Extract the (X, Y) coordinate from the center of the cell holding the provided text.  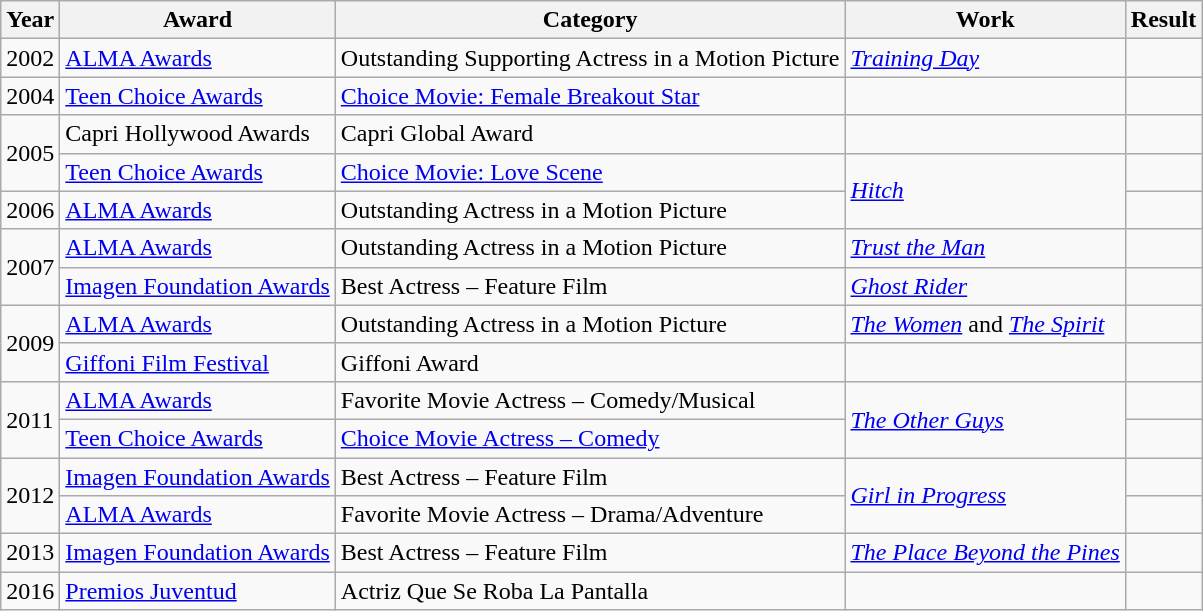
Choice Movie Actress – Comedy (590, 438)
2011 (30, 419)
Award (198, 20)
The Women and The Spirit (985, 324)
Giffoni Award (590, 362)
2009 (30, 343)
Girl in Progress (985, 496)
Work (985, 20)
Hitch (985, 191)
Trust the Man (985, 248)
Result (1163, 20)
2016 (30, 591)
Outstanding Supporting Actress in a Motion Picture (590, 58)
Giffoni Film Festival (198, 362)
2005 (30, 153)
2012 (30, 496)
Actriz Que Se Roba La Pantalla (590, 591)
Ghost Rider (985, 286)
Favorite Movie Actress – Comedy/Musical (590, 400)
2004 (30, 96)
2002 (30, 58)
Year (30, 20)
The Other Guys (985, 419)
2013 (30, 553)
Capri Global Award (590, 134)
Favorite Movie Actress – Drama/Adventure (590, 515)
2007 (30, 267)
The Place Beyond the Pines (985, 553)
2006 (30, 210)
Category (590, 20)
Training Day (985, 58)
Capri Hollywood Awards (198, 134)
Choice Movie: Female Breakout Star (590, 96)
Choice Movie: Love Scene (590, 172)
Premios Juventud (198, 591)
